Locate the cell with the specified text and output its (X, Y) center coordinate. 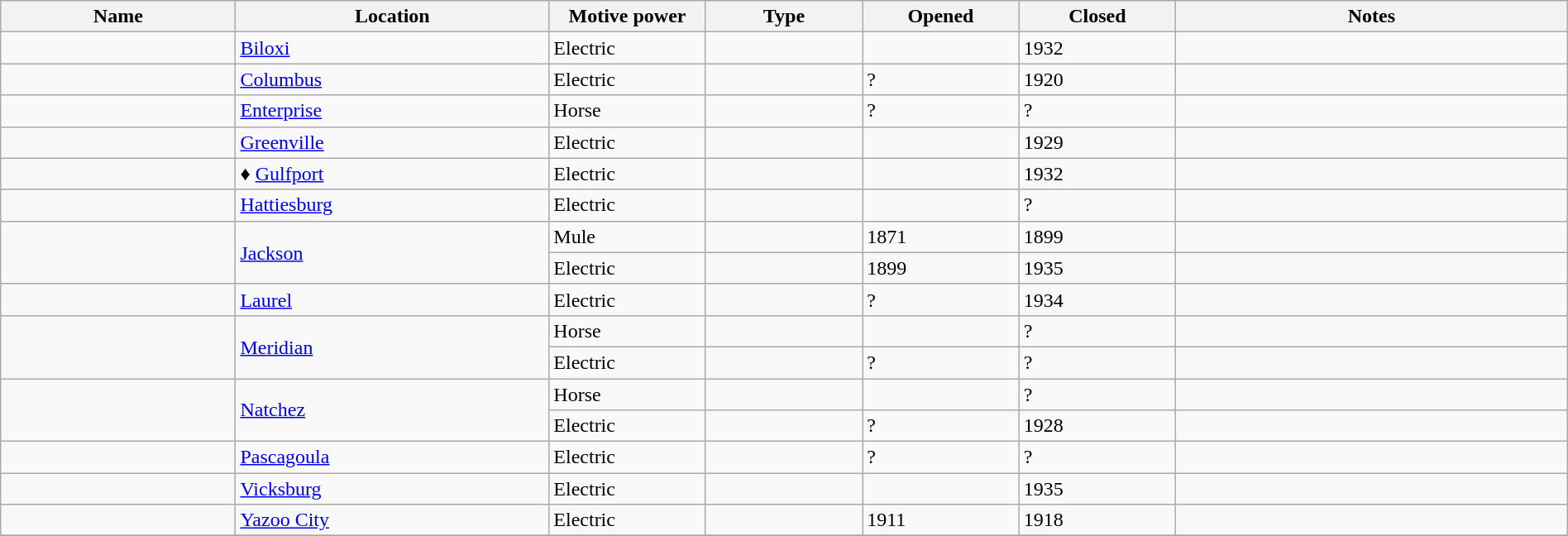
1928 (1097, 426)
Jackson (392, 252)
Closed (1097, 17)
Biloxi (392, 48)
Yazoo City (392, 520)
Mule (627, 237)
Pascagoula (392, 457)
1871 (941, 237)
1911 (941, 520)
Motive power (627, 17)
Columbus (392, 79)
Meridian (392, 347)
♦ Gulfport (392, 174)
1929 (1097, 142)
Opened (941, 17)
Hattiesburg (392, 205)
Notes (1372, 17)
Enterprise (392, 111)
Vicksburg (392, 489)
1920 (1097, 79)
Name (118, 17)
Greenville (392, 142)
Natchez (392, 410)
1934 (1097, 299)
Laurel (392, 299)
Type (784, 17)
Location (392, 17)
1918 (1097, 520)
